Locate the cell with the specified text and output its (X, Y) center coordinate. 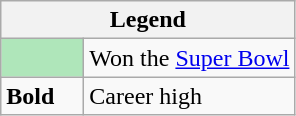
Legend (148, 20)
Won the Super Bowl (190, 58)
Career high (190, 96)
Bold (42, 96)
